Capture the cell that displays the provided text and extract its [X, Y] central coordinate. 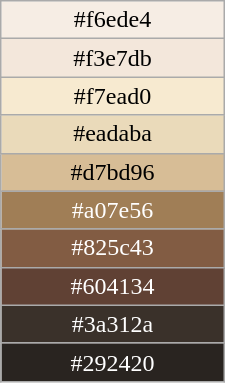
#604134 [113, 286]
#f6ede4 [113, 20]
#f7ead0 [113, 96]
#f3e7db [113, 58]
#d7bd96 [113, 172]
#eadaba [113, 134]
#825c43 [113, 248]
#3a312a [113, 324]
#292420 [113, 362]
#a07e56 [113, 210]
